Extract the [x, y] coordinate from the center of the cell holding the provided text.  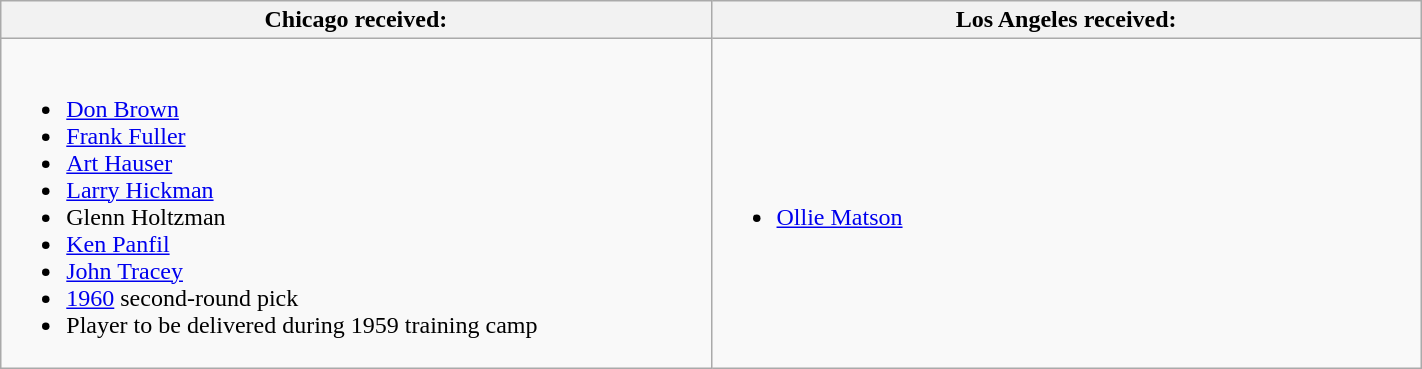
Ollie Matson [1066, 204]
Los Angeles received: [1066, 20]
Chicago received: [356, 20]
